Find where the given text appears and provide that cell's center as [X, Y] coordinate. 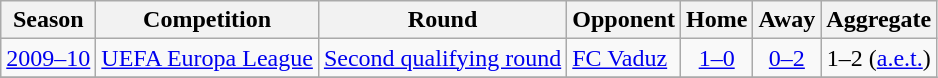
Aggregate [879, 20]
UEFA Europa League [208, 58]
1–0 [717, 58]
Away [787, 20]
0–2 [787, 58]
Round [442, 20]
FC Vaduz [624, 58]
Competition [208, 20]
Home [717, 20]
Second qualifying round [442, 58]
1–2 (a.e.t.) [879, 58]
Opponent [624, 20]
Season [48, 20]
2009–10 [48, 58]
